Output the (X, Y) coordinate of the center of the cell containing the given text.  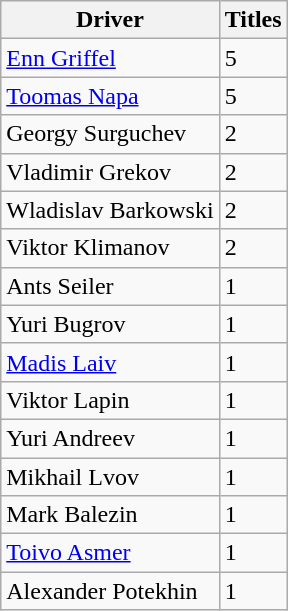
Yuri Bugrov (110, 324)
Toivo Asmer (110, 553)
Wladislav Barkowski (110, 210)
Alexander Potekhin (110, 591)
Enn Griffel (110, 58)
Driver (110, 20)
Georgy Surguchev (110, 134)
Vladimir Grekov (110, 172)
Ants Seiler (110, 286)
Toomas Napa (110, 96)
Yuri Andreev (110, 438)
Madis Laiv (110, 362)
Titles (253, 20)
Mark Balezin (110, 515)
Viktor Klimanov (110, 248)
Mikhail Lvov (110, 477)
Viktor Lapin (110, 400)
